Return [x, y] of the center of cell containing provided text 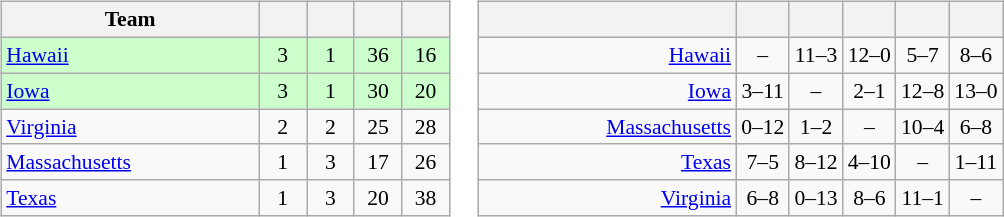
2–1 [870, 91]
25 [378, 127]
10–4 [922, 127]
0–12 [762, 127]
4–10 [870, 162]
28 [426, 127]
38 [426, 198]
Team [130, 20]
5–7 [922, 55]
11–1 [922, 198]
30 [378, 91]
26 [426, 162]
8–12 [816, 162]
1–2 [816, 127]
3–11 [762, 91]
13–0 [976, 91]
1–11 [976, 162]
0–13 [816, 198]
7–5 [762, 162]
17 [378, 162]
16 [426, 55]
12–0 [870, 55]
36 [378, 55]
11–3 [816, 55]
12–8 [922, 91]
